For the text-containing cell, return its midpoint in [x, y] coordinate format. 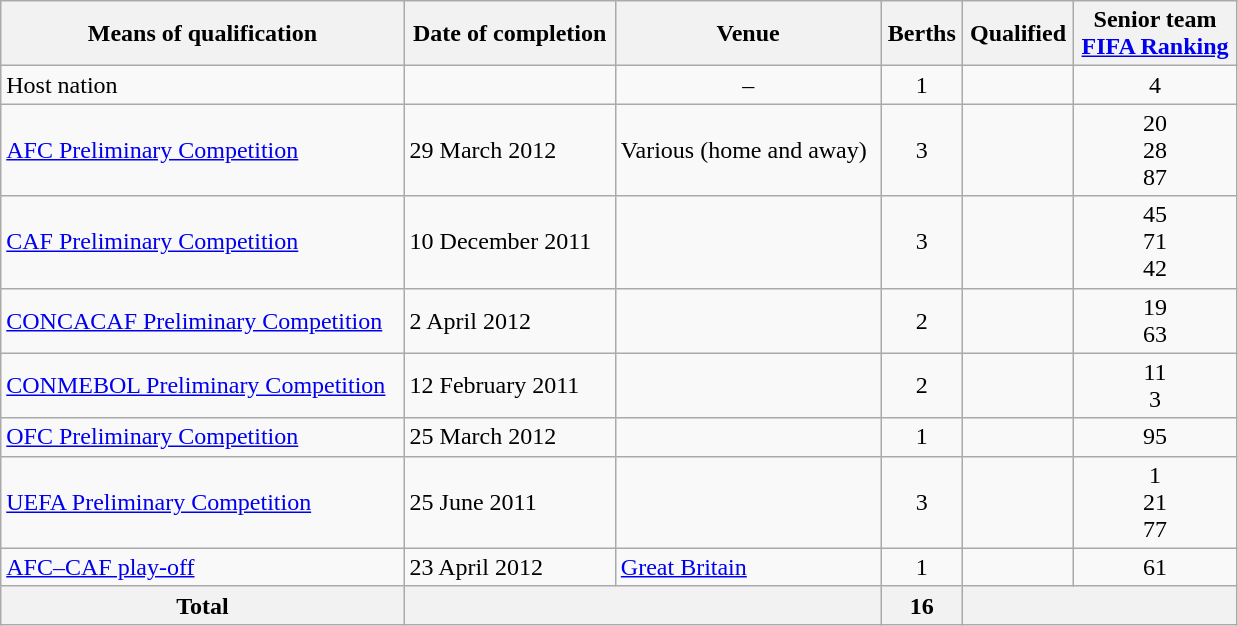
4 [1154, 85]
12177 [1154, 502]
12 February 2011 [510, 386]
CONMEBOL Preliminary Competition [202, 386]
457142 [1154, 242]
29 March 2012 [510, 150]
Means of qualification [202, 34]
61 [1154, 567]
25 June 2011 [510, 502]
2 April 2012 [510, 320]
UEFA Preliminary Competition [202, 502]
1963 [1154, 320]
Senior teamFIFA Ranking [1154, 34]
25 March 2012 [510, 437]
Total [202, 605]
– [748, 85]
AFC–CAF play-off [202, 567]
AFC Preliminary Competition [202, 150]
23 April 2012 [510, 567]
Host nation [202, 85]
10 December 2011 [510, 242]
CONCACAF Preliminary Competition [202, 320]
113 [1154, 386]
Qualified [1018, 34]
95 [1154, 437]
Various (home and away) [748, 150]
Venue [748, 34]
OFC Preliminary Competition [202, 437]
16 [922, 605]
Berths [922, 34]
202887 [1154, 150]
CAF Preliminary Competition [202, 242]
Great Britain [748, 567]
Date of completion [510, 34]
